Provide the (x, y) coordinate of the cell's center where the given text is located.  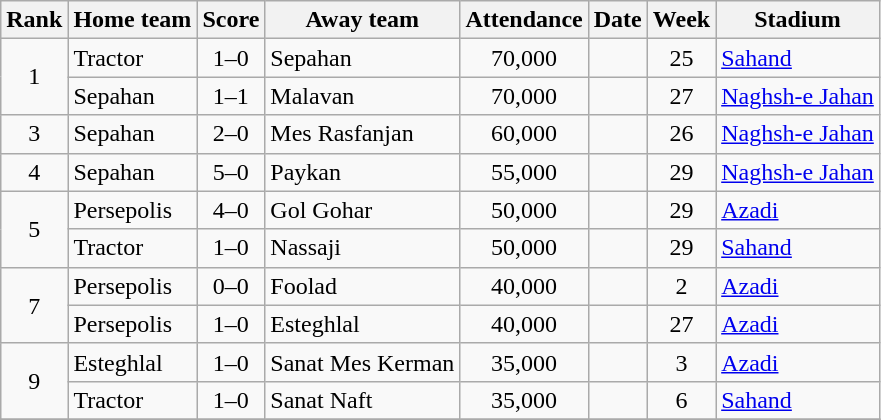
25 (681, 58)
2–0 (231, 134)
1–1 (231, 96)
Gol Gohar (362, 210)
2 (681, 286)
Stadium (798, 20)
5–0 (231, 172)
7 (34, 305)
Home team (132, 20)
6 (681, 400)
5 (34, 229)
60,000 (524, 134)
9 (34, 381)
Foolad (362, 286)
Away team (362, 20)
Nassaji (362, 248)
Attendance (524, 20)
Week (681, 20)
55,000 (524, 172)
26 (681, 134)
Mes Rasfanjan (362, 134)
4–0 (231, 210)
4 (34, 172)
Rank (34, 20)
Date (618, 20)
Malavan (362, 96)
Score (231, 20)
Paykan (362, 172)
Sanat Mes Kerman (362, 362)
0–0 (231, 286)
1 (34, 77)
Sanat Naft (362, 400)
